Provide the (X, Y) coordinate of the cell's center where the given text is located.  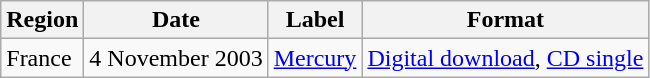
Format (506, 20)
Digital download, CD single (506, 58)
Mercury (315, 58)
France (42, 58)
4 November 2003 (176, 58)
Label (315, 20)
Date (176, 20)
Region (42, 20)
